Output the [X, Y] coordinate of the center of the cell containing the given text.  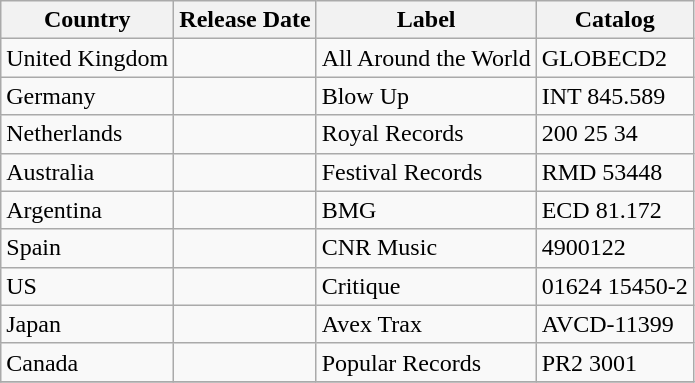
200 25 34 [614, 134]
United Kingdom [88, 58]
All Around the World [426, 58]
Blow Up [426, 96]
US [88, 286]
INT 845.589 [614, 96]
Release Date [245, 20]
RMD 53448 [614, 172]
Country [88, 20]
Catalog [614, 20]
Critique [426, 286]
Festival Records [426, 172]
Popular Records [426, 362]
Label [426, 20]
GLOBECD2 [614, 58]
01624 15450-2 [614, 286]
Argentina [88, 210]
Germany [88, 96]
Spain [88, 248]
Royal Records [426, 134]
Canada [88, 362]
Avex Trax [426, 324]
BMG [426, 210]
CNR Music [426, 248]
ECD 81.172 [614, 210]
Japan [88, 324]
4900122 [614, 248]
PR2 3001 [614, 362]
AVCD-11399 [614, 324]
Netherlands [88, 134]
Australia [88, 172]
